Identify which cell holds the provided text, then report its [X, Y] central coordinate. 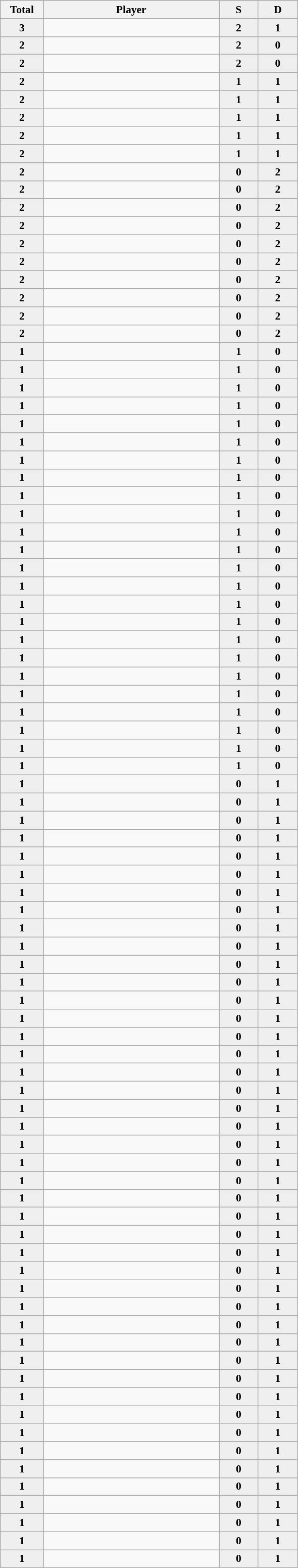
D [278, 10]
S [239, 10]
3 [22, 28]
Player [131, 10]
Total [22, 10]
